Search for the cell housing the specified text and yield its [x, y] center coordinate. 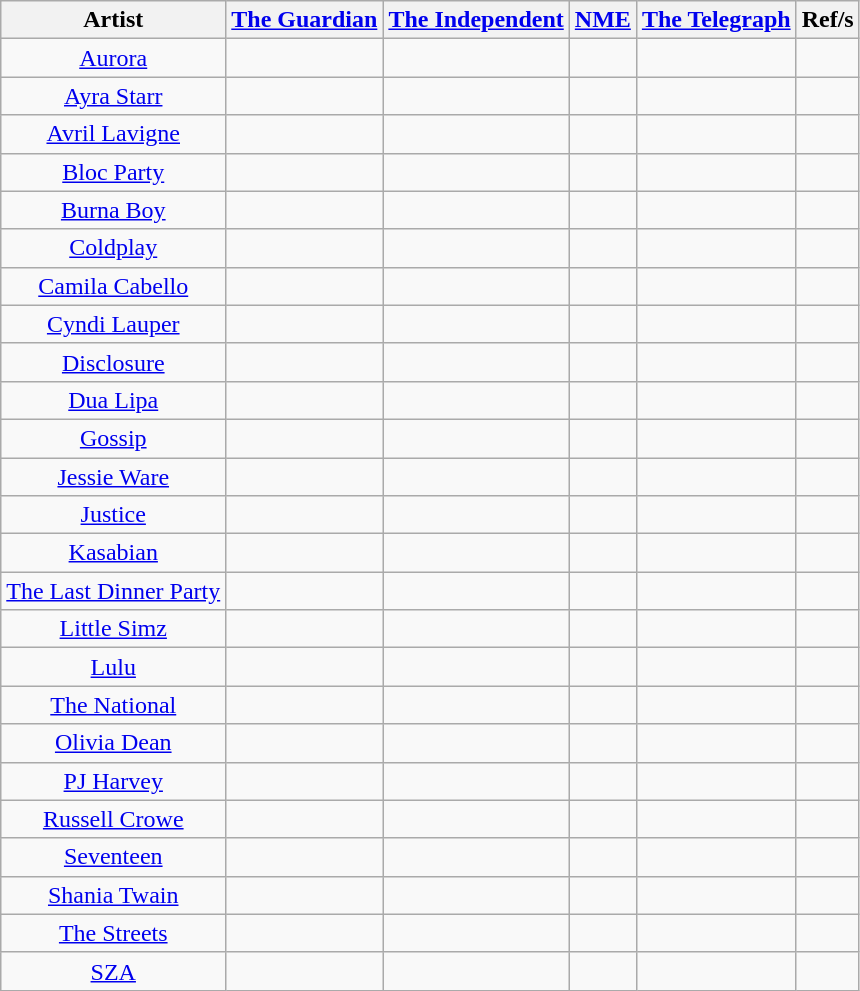
Camila Cabello [114, 286]
NME [602, 20]
Gossip [114, 438]
Artist [114, 20]
Seventeen [114, 857]
Coldplay [114, 248]
The Independent [476, 20]
Ref/s [828, 20]
Justice [114, 515]
Jessie Ware [114, 477]
SZA [114, 971]
Olivia Dean [114, 743]
Kasabian [114, 553]
Dua Lipa [114, 400]
The Streets [114, 933]
Little Simz [114, 629]
Ayra Starr [114, 96]
Aurora [114, 58]
Cyndi Lauper [114, 324]
Burna Boy [114, 210]
The Last Dinner Party [114, 591]
Disclosure [114, 362]
Avril Lavigne [114, 134]
Russell Crowe [114, 819]
Lulu [114, 667]
The National [114, 705]
Shania Twain [114, 895]
The Telegraph [716, 20]
Bloc Party [114, 172]
The Guardian [304, 20]
PJ Harvey [114, 781]
